Detect which cell encompasses the target text, then output its (x, y) center coordinate. 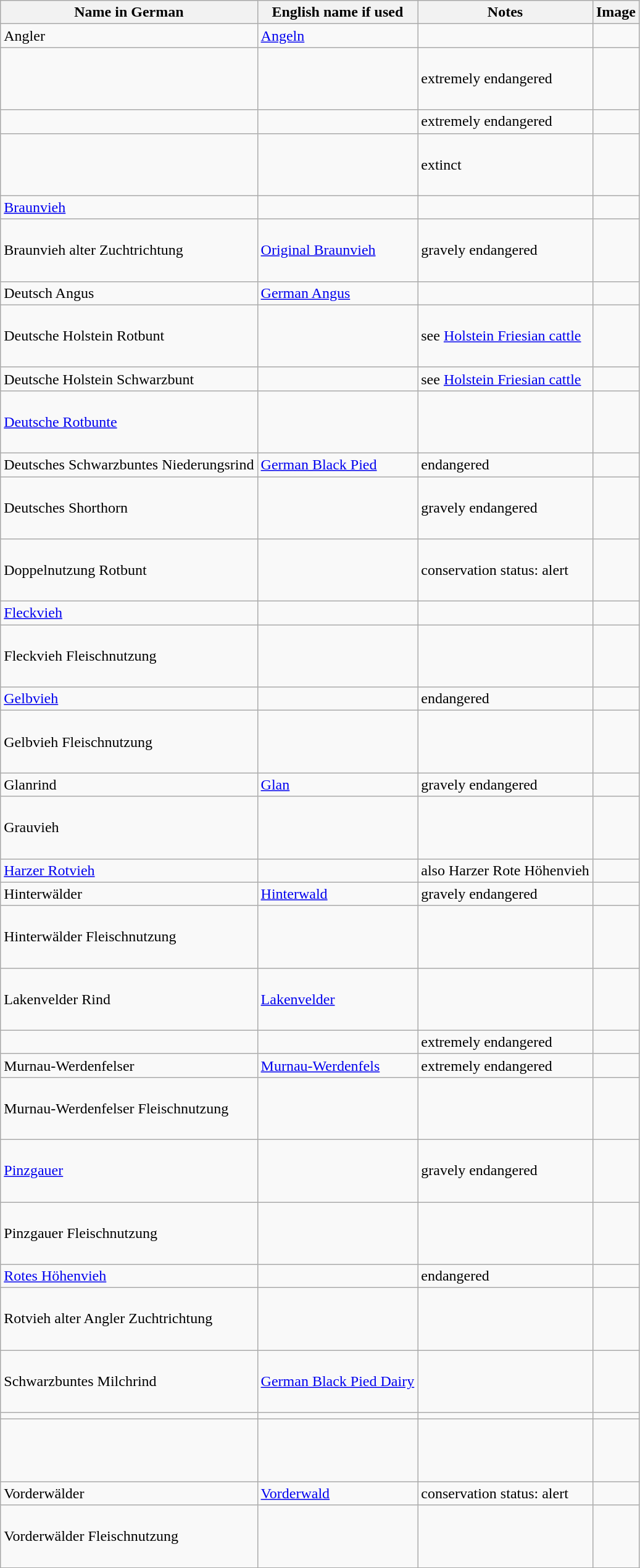
Fleckvieh (129, 613)
Gelbvieh Fleischnutzung (129, 741)
Deutsche Rotbunte (129, 422)
extinct (505, 164)
Gelbvieh (129, 699)
Deutsch Angus (129, 293)
Deutsche Holstein Rotbunt (129, 336)
Lakenvelder Rind (129, 999)
Hinterwald (338, 894)
Schwarzbuntes Milchrind (129, 1382)
Hinterwälder Fleischnutzung (129, 936)
Vorderwälder Fleischnutzung (129, 1536)
German Angus (338, 293)
German Black Pied (338, 464)
Doppelnutzung Rotbunt (129, 570)
Vorderwälder (129, 1493)
Lakenvelder (338, 999)
English name if used (338, 12)
Rotes Höhenvieh (129, 1276)
Pinzgauer Fleischnutzung (129, 1232)
Harzer Rotvieh (129, 870)
Deutsches Schwarzbuntes Niederungsrind (129, 464)
Fleckvieh Fleischnutzung (129, 656)
Hinterwälder (129, 894)
Braunvieh alter Zuchtrichtung (129, 250)
Deutsche Holstein Schwarzbunt (129, 379)
Murnau-Werdenfelser (129, 1065)
German Black Pied Dairy (338, 1382)
Pinzgauer (129, 1171)
Glan (338, 785)
Deutsches Shorthorn (129, 507)
Murnau-Werdenfelser Fleischnutzung (129, 1108)
Murnau-Werdenfels (338, 1065)
Vorderwald (338, 1493)
also Harzer Rote Höhenvieh (505, 870)
Name in German (129, 12)
Angler (129, 36)
Angeln (338, 36)
Grauvieh (129, 828)
Glanrind (129, 785)
Image (616, 12)
Braunvieh (129, 207)
Original Braunvieh (338, 250)
Rotvieh alter Angler Zuchtrichtung (129, 1319)
Notes (505, 12)
